Scan for the cell matching the given text and deliver its [X, Y] coordinate at center. 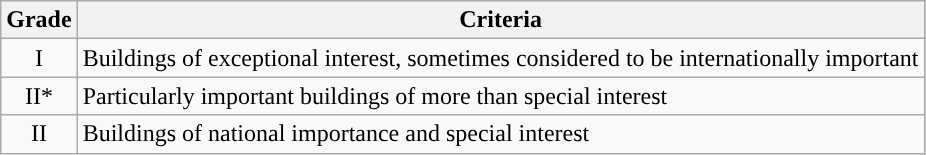
II [39, 134]
Buildings of exceptional interest, sometimes considered to be internationally important [500, 58]
Particularly important buildings of more than special interest [500, 96]
Criteria [500, 20]
I [39, 58]
Buildings of national importance and special interest [500, 134]
Grade [39, 20]
II* [39, 96]
